Identify which cell holds the provided text, then report its (x, y) central coordinate. 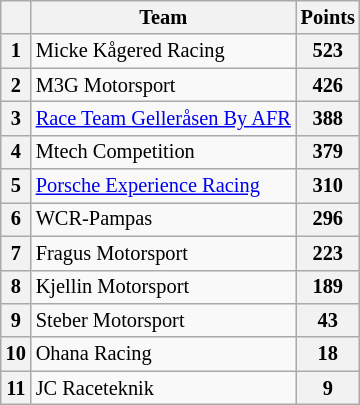
M3G Motorsport (164, 85)
Points (328, 17)
Kjellin Motorsport (164, 287)
Steber Motorsport (164, 320)
Team (164, 17)
1 (16, 51)
3 (16, 118)
43 (328, 320)
189 (328, 287)
Micke Kågered Racing (164, 51)
11 (16, 388)
18 (328, 354)
223 (328, 253)
523 (328, 51)
WCR-Pampas (164, 219)
Ohana Racing (164, 354)
379 (328, 152)
JC Raceteknik (164, 388)
4 (16, 152)
388 (328, 118)
Fragus Motorsport (164, 253)
5 (16, 186)
Race Team Gelleråsen By AFR (164, 118)
8 (16, 287)
7 (16, 253)
Mtech Competition (164, 152)
6 (16, 219)
Porsche Experience Racing (164, 186)
310 (328, 186)
426 (328, 85)
2 (16, 85)
296 (328, 219)
10 (16, 354)
